Determine the [x, y] coordinate at the center of the cell enclosing the given text.  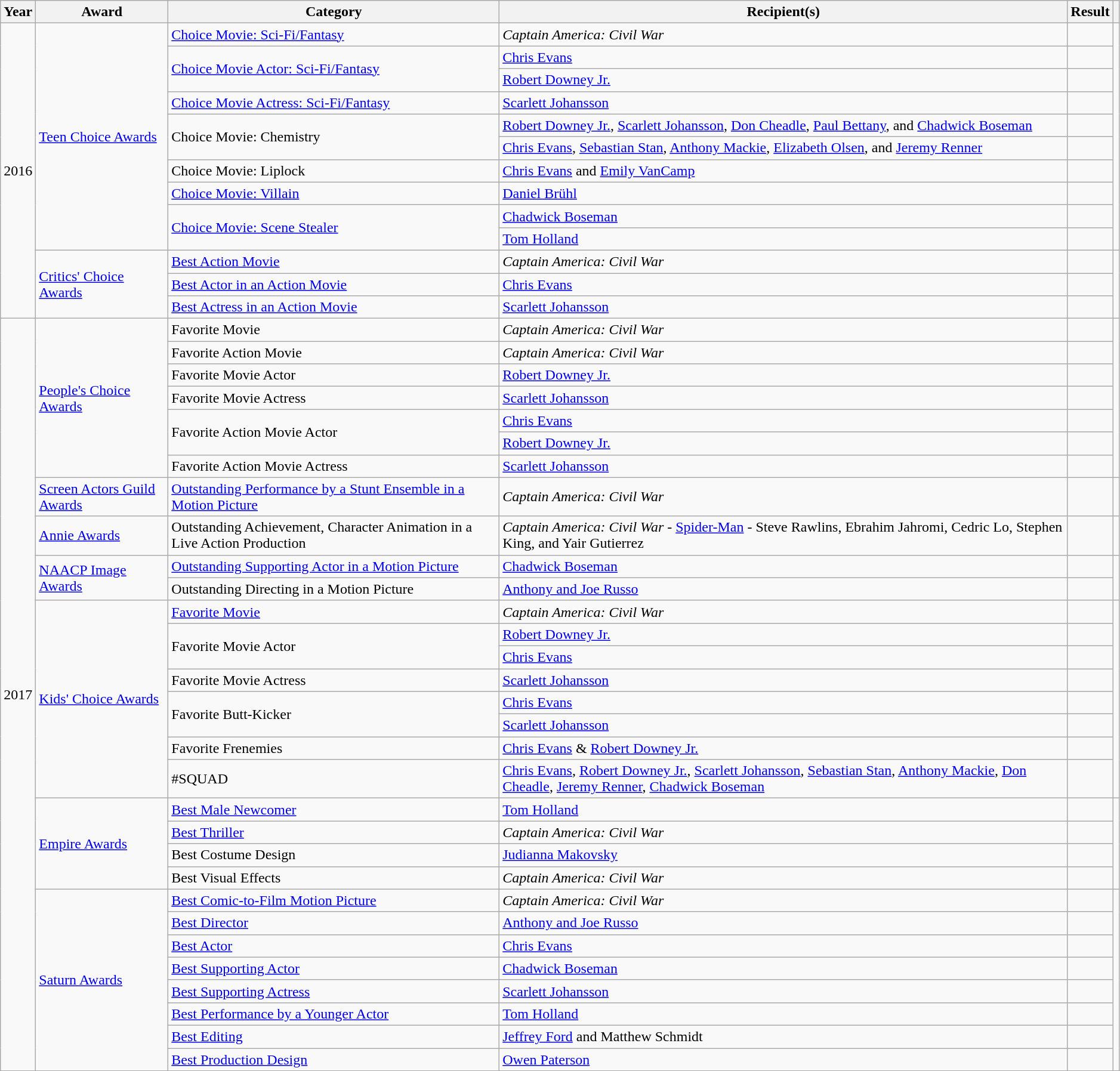
Jeffrey Ford and Matthew Schmidt [783, 1036]
Choice Movie: Chemistry [334, 137]
Kids' Choice Awards [102, 699]
Outstanding Achievement, Character Animation in a Live Action Production [334, 536]
Outstanding Directing in a Motion Picture [334, 589]
Choice Movie: Sci-Fi/Fantasy [334, 35]
Empire Awards [102, 844]
Best Male Newcomer [334, 810]
Best Performance by a Younger Actor [334, 1014]
Robert Downey Jr., Scarlett Johansson, Don Cheadle, Paul Bettany, and Chadwick Boseman [783, 125]
Award [102, 12]
Year [18, 12]
Best Production Design [334, 1059]
Choice Movie: Scene Stealer [334, 227]
Best Director [334, 923]
Chris Evans, Sebastian Stan, Anthony Mackie, Elizabeth Olsen, and Jeremy Renner [783, 148]
2017 [18, 695]
NAACP Image Awards [102, 578]
Best Editing [334, 1036]
Best Costume Design [334, 855]
Chris Evans & Robert Downey Jr. [783, 748]
Teen Choice Awards [102, 137]
Favorite Action Movie Actor [334, 432]
Best Thriller [334, 832]
Chris Evans, Robert Downey Jr., Scarlett Johansson, Sebastian Stan, Anthony Mackie, Don Cheadle, Jeremy Renner, Chadwick Boseman [783, 779]
Category [334, 12]
Outstanding Supporting Actor in a Motion Picture [334, 566]
Outstanding Performance by a Stunt Ensemble in a Motion Picture [334, 496]
Result [1090, 12]
Choice Movie: Villain [334, 193]
Best Visual Effects [334, 878]
People's Choice Awards [102, 398]
Daniel Brühl [783, 193]
Recipient(s) [783, 12]
Best Actress in an Action Movie [334, 307]
Best Comic-to-Film Motion Picture [334, 900]
Favorite Action Movie [334, 353]
Favorite Action Movie Actress [334, 466]
Annie Awards [102, 536]
Choice Movie Actress: Sci-Fi/Fantasy [334, 103]
Captain America: Civil War - Spider-Man - Steve Rawlins, Ebrahim Jahromi, Cedric Lo, Stephen King, and Yair Gutierrez [783, 536]
Judianna Makovsky [783, 855]
#SQUAD [334, 779]
Screen Actors Guild Awards [102, 496]
Best Actor [334, 946]
Favorite Butt-Kicker [334, 714]
Choice Movie: Liplock [334, 171]
Choice Movie Actor: Sci-Fi/Fantasy [334, 69]
Owen Paterson [783, 1059]
Best Supporting Actress [334, 991]
Saturn Awards [102, 980]
Best Actor in an Action Movie [334, 285]
Chris Evans and Emily VanCamp [783, 171]
Best Action Movie [334, 261]
Best Supporting Actor [334, 968]
Favorite Frenemies [334, 748]
2016 [18, 171]
Critics' Choice Awards [102, 284]
